Output the (x, y) coordinate of the center of the cell containing the given text.  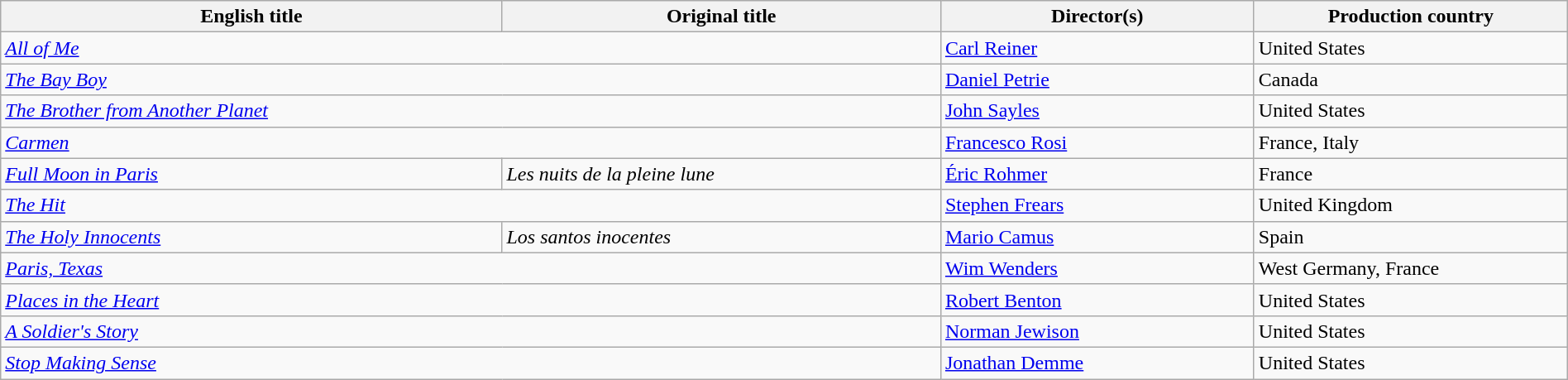
Spain (1411, 237)
United Kingdom (1411, 205)
Les nuits de la pleine lune (721, 174)
The Bay Boy (471, 79)
Carmen (471, 142)
Original title (721, 17)
Paris, Texas (471, 268)
France (1411, 174)
Mario Camus (1097, 237)
Norman Jewison (1097, 331)
Daniel Petrie (1097, 79)
France, Italy (1411, 142)
Wim Wenders (1097, 268)
The Holy Innocents (251, 237)
All of Me (471, 48)
Canada (1411, 79)
The Brother from Another Planet (471, 111)
Los santos inocentes (721, 237)
Éric Rohmer (1097, 174)
The Hit (471, 205)
John Sayles (1097, 111)
Stop Making Sense (471, 363)
Stephen Frears (1097, 205)
English title (251, 17)
West Germany, France (1411, 268)
Carl Reiner (1097, 48)
Production country (1411, 17)
Places in the Heart (471, 300)
A Soldier's Story (471, 331)
Full Moon in Paris (251, 174)
Director(s) (1097, 17)
Jonathan Demme (1097, 363)
Francesco Rosi (1097, 142)
Robert Benton (1097, 300)
